Locate the cell with the specified text and output its [x, y] center coordinate. 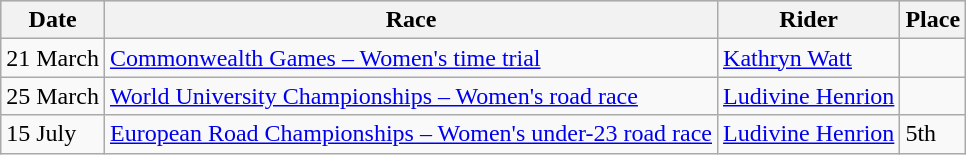
Rider [809, 20]
World University Championships – Women's road race [410, 96]
21 March [53, 58]
25 March [53, 96]
15 July [53, 134]
European Road Championships – Women's under-23 road race [410, 134]
Place [933, 20]
Kathryn Watt [809, 58]
Race [410, 20]
5th [933, 134]
Date [53, 20]
Commonwealth Games – Women's time trial [410, 58]
